Provide the [x, y] coordinate of the cell's center where the given text is located.  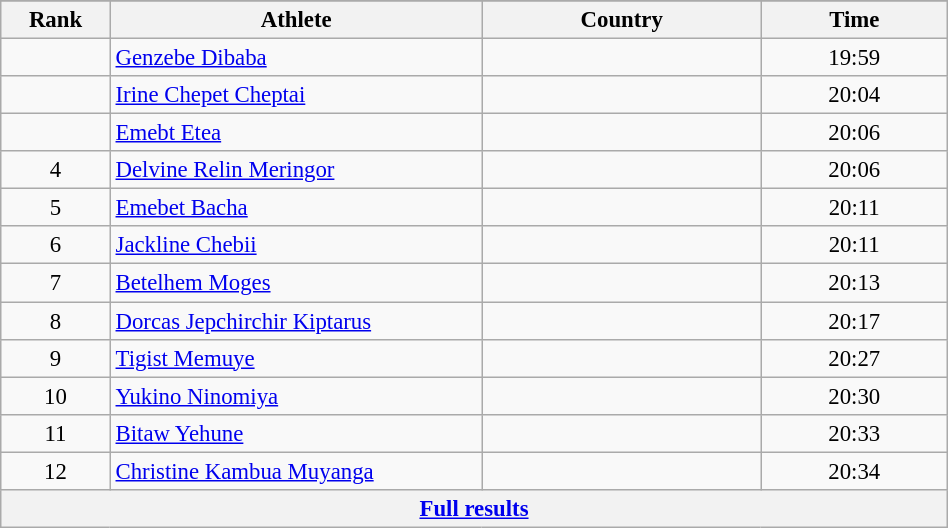
Delvine Relin Meringor [296, 170]
20:33 [854, 433]
Athlete [296, 20]
19:59 [854, 58]
Christine Kambua Muyanga [296, 471]
Yukino Ninomiya [296, 396]
Rank [56, 20]
Betelhem Moges [296, 283]
12 [56, 471]
10 [56, 396]
6 [56, 245]
Genzebe Dibaba [296, 58]
Full results [474, 509]
20:04 [854, 95]
Country [622, 20]
Emebt Etea [296, 133]
20:13 [854, 283]
20:30 [854, 396]
11 [56, 433]
9 [56, 358]
20:27 [854, 358]
Tigist Memuye [296, 358]
Jackline Chebii [296, 245]
20:34 [854, 471]
20:17 [854, 321]
4 [56, 170]
5 [56, 208]
Irine Chepet Cheptai [296, 95]
Time [854, 20]
Dorcas Jepchirchir Kiptarus [296, 321]
Emebet Bacha [296, 208]
Bitaw Yehune [296, 433]
7 [56, 283]
8 [56, 321]
